Scan for the cell matching the given text and deliver its (x, y) coordinate at center. 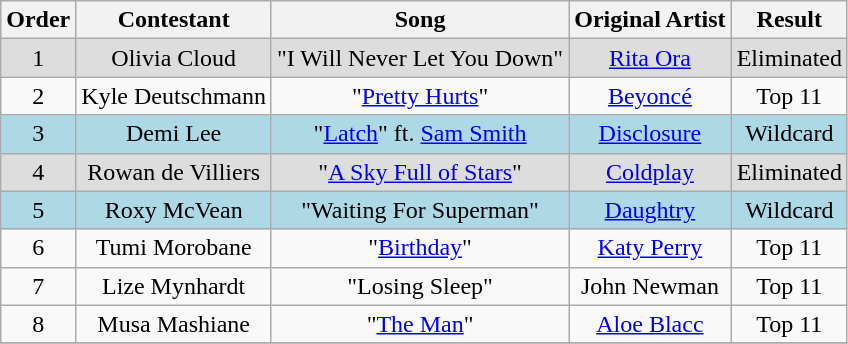
Song (420, 20)
Rowan de Villiers (174, 172)
Daughtry (650, 210)
6 (38, 248)
Original Artist (650, 20)
Contestant (174, 20)
8 (38, 324)
Disclosure (650, 134)
Order (38, 20)
"The Man" (420, 324)
4 (38, 172)
Musa Mashiane (174, 324)
1 (38, 58)
John Newman (650, 286)
7 (38, 286)
"Waiting For Superman" (420, 210)
"A Sky Full of Stars" (420, 172)
Rita Ora (650, 58)
Demi Lee (174, 134)
Aloe Blacc (650, 324)
Result (789, 20)
Katy Perry (650, 248)
Lize Mynhardt (174, 286)
5 (38, 210)
"Pretty Hurts" (420, 96)
Olivia Cloud (174, 58)
"Latch" ft. Sam Smith (420, 134)
Tumi Morobane (174, 248)
Roxy McVean (174, 210)
"Birthday" (420, 248)
"Losing Sleep" (420, 286)
Beyoncé (650, 96)
2 (38, 96)
Kyle Deutschmann (174, 96)
3 (38, 134)
Coldplay (650, 172)
"I Will Never Let You Down" (420, 58)
